Output the [x, y] coordinate of the center of the cell containing the given text.  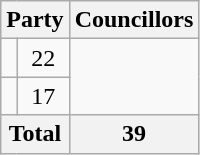
Total [35, 134]
39 [134, 134]
Party [35, 20]
Councillors [134, 20]
17 [43, 96]
22 [43, 58]
